Return the [x, y] coordinate for the center point of the cell that contains the specified text.  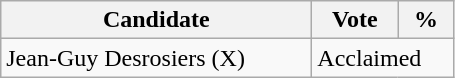
Acclaimed [383, 58]
Vote [355, 20]
% [426, 20]
Candidate [156, 20]
Jean-Guy Desrosiers (X) [156, 58]
